From the cell containing the given text, extract its center point as (x, y) coordinate. 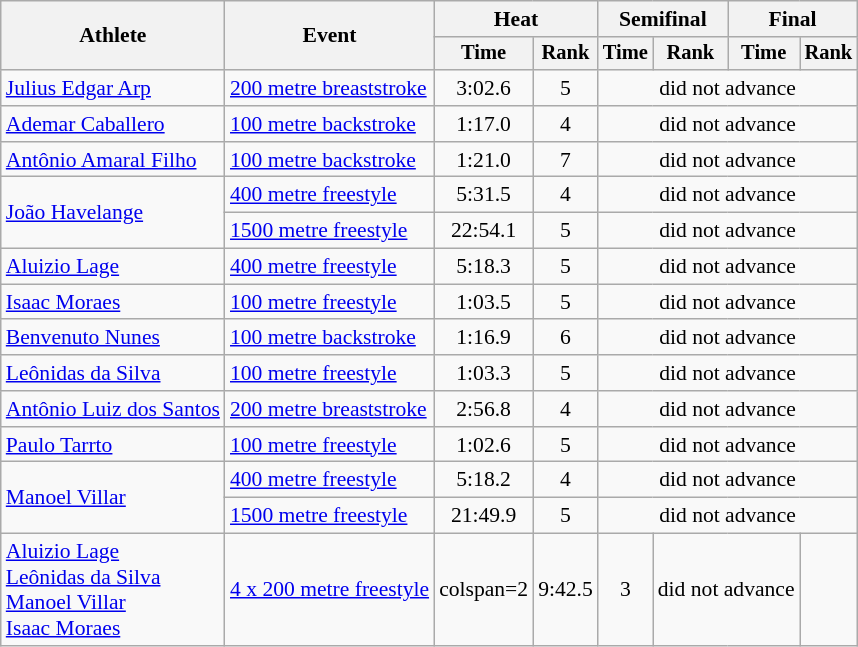
5:31.5 (484, 195)
9:42.5 (566, 590)
Antônio Amaral Filho (113, 160)
6 (566, 338)
Paulo Tarrto (113, 445)
1:16.9 (484, 338)
Aluizio LageLeônidas da SilvaManoel VillarIsaac Moraes (113, 590)
21:49.9 (484, 516)
4 x 200 metre freestyle (330, 590)
2:56.8 (484, 409)
Semifinal (663, 19)
1:21.0 (484, 160)
Isaac Moraes (113, 302)
3 (626, 590)
1:03.5 (484, 302)
Leônidas da Silva (113, 373)
5:18.2 (484, 480)
5:18.3 (484, 267)
Final (792, 19)
Athlete (113, 36)
22:54.1 (484, 231)
João Havelange (113, 212)
Event (330, 36)
3:02.6 (484, 88)
Manoel Villar (113, 498)
1:03.3 (484, 373)
Heat (516, 19)
Julius Edgar Arp (113, 88)
1:02.6 (484, 445)
colspan=2 (484, 590)
7 (566, 160)
1:17.0 (484, 124)
Benvenuto Nunes (113, 338)
Antônio Luiz dos Santos (113, 409)
Aluizio Lage (113, 267)
Ademar Caballero (113, 124)
